Scan for the cell matching the given text and deliver its [x, y] coordinate at center. 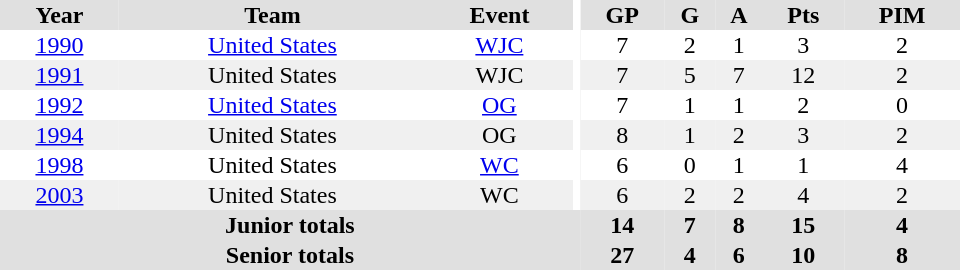
1992 [60, 105]
14 [622, 225]
5 [690, 75]
Junior totals [290, 225]
G [690, 15]
2003 [60, 195]
10 [804, 255]
PIM [902, 15]
1994 [60, 135]
A [738, 15]
Senior totals [290, 255]
12 [804, 75]
15 [804, 225]
1990 [60, 45]
Pts [804, 15]
1991 [60, 75]
Team [272, 15]
Year [60, 15]
27 [622, 255]
GP [622, 15]
Event [500, 15]
1998 [60, 165]
